Scan for the cell matching the given text and deliver its [X, Y] coordinate at center. 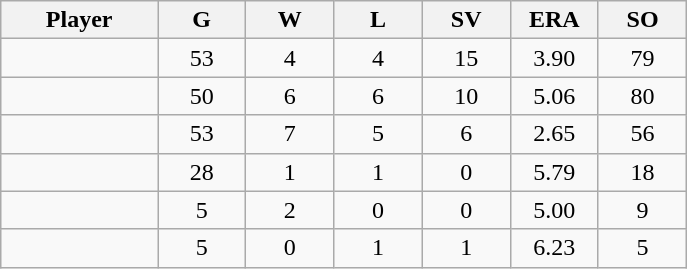
28 [202, 172]
ERA [554, 20]
SV [466, 20]
9 [642, 210]
79 [642, 58]
5.00 [554, 210]
L [378, 20]
18 [642, 172]
7 [290, 134]
50 [202, 96]
3.90 [554, 58]
5.06 [554, 96]
80 [642, 96]
6.23 [554, 248]
G [202, 20]
W [290, 20]
Player [80, 20]
56 [642, 134]
2.65 [554, 134]
2 [290, 210]
15 [466, 58]
10 [466, 96]
5.79 [554, 172]
SO [642, 20]
